Identify which cell holds the provided text, then report its (X, Y) central coordinate. 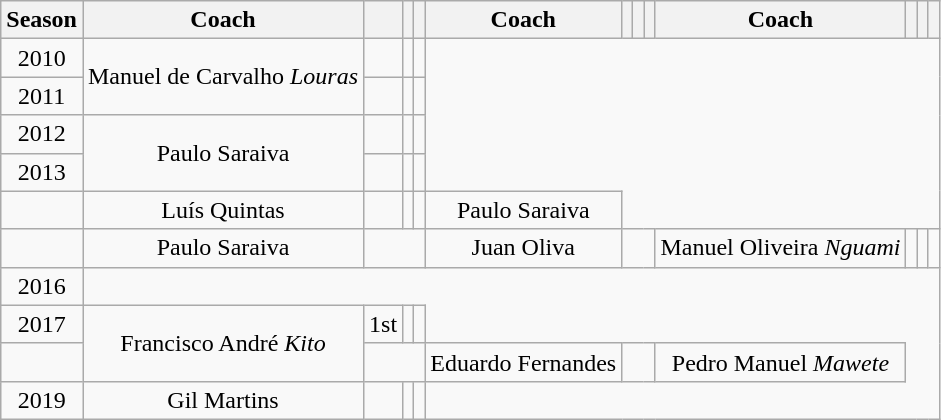
Season (42, 20)
2017 (42, 324)
2010 (42, 58)
Pedro Manuel Mawete (780, 362)
Francisco André Kito (222, 343)
2019 (42, 400)
Manuel Oliveira Nguami (780, 248)
2011 (42, 96)
Eduardo Fernandes (524, 362)
Manuel de Carvalho Louras (222, 77)
Juan Oliva (524, 248)
1st (384, 324)
Luís Quintas (222, 210)
Gil Martins (222, 400)
2013 (42, 172)
2016 (42, 286)
2012 (42, 134)
